Scan for the cell matching the given text and deliver its (x, y) coordinate at center. 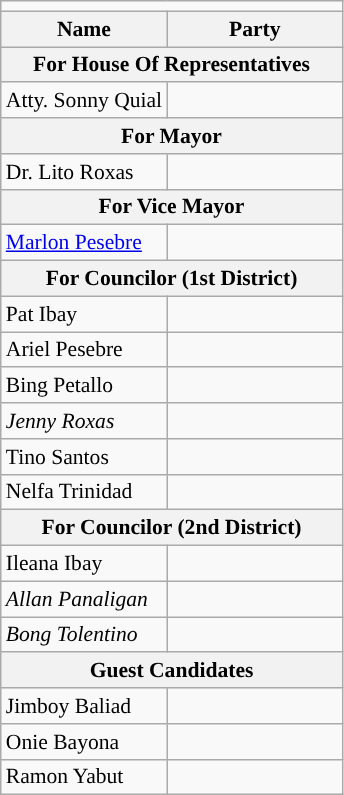
For Vice Mayor (172, 207)
Guest Candidates (172, 671)
Ariel Pesebre (84, 350)
Pat Ibay (84, 314)
For Councilor (2nd District) (172, 528)
Onie Bayona (84, 742)
Bong Tolentino (84, 635)
Allan Panaligan (84, 599)
For Mayor (172, 136)
For Councilor (1st District) (172, 279)
For House Of Representatives (172, 65)
Marlon Pesebre (84, 243)
Jenny Roxas (84, 421)
Nelfa Trinidad (84, 492)
Tino Santos (84, 457)
Dr. Lito Roxas (84, 172)
Party (254, 29)
Atty. Sonny Quial (84, 101)
Jimboy Baliad (84, 706)
Name (84, 29)
Ramon Yabut (84, 777)
Bing Petallo (84, 386)
Ileana Ibay (84, 564)
